Detect which cell encompasses the target text, then output its [x, y] center coordinate. 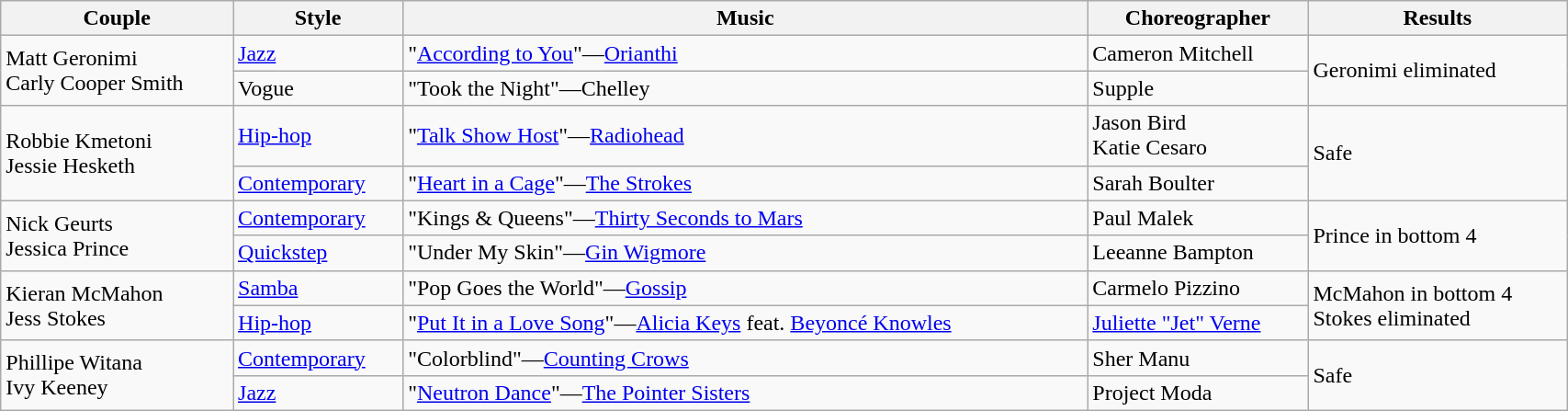
"According to You"—Orianthi [746, 53]
"Under My Skin"—Gin Wigmore [746, 253]
Phillipe Witana Ivy Keeney [118, 375]
Style [318, 18]
Quickstep [318, 253]
"Put It in a Love Song"—Alicia Keys feat. Beyoncé Knowles [746, 323]
"Pop Goes the World"—Gossip [746, 288]
"Neutron Dance"—The Pointer Sisters [746, 393]
Kieran McMahon Jess Stokes [118, 305]
Geronimi eliminated [1438, 71]
"Kings & Queens"—Thirty Seconds to Mars [746, 218]
Supple [1198, 88]
Couple [118, 18]
McMahon in bottom 4Stokes eliminated [1438, 305]
Leeanne Bampton [1198, 253]
Project Moda [1198, 393]
Sher Manu [1198, 358]
Nick Geurts Jessica Prince [118, 235]
Jason BirdKatie Cesaro [1198, 136]
Vogue [318, 88]
Cameron Mitchell [1198, 53]
Prince in bottom 4 [1438, 235]
Choreographer [1198, 18]
Paul Malek [1198, 218]
"Colorblind"—Counting Crows [746, 358]
Carmelo Pizzino [1198, 288]
Results [1438, 18]
Juliette "Jet" Verne [1198, 323]
"Took the Night"—Chelley [746, 88]
Music [746, 18]
Samba [318, 288]
Sarah Boulter [1198, 183]
Robbie Kmetoni Jessie Hesketh [118, 153]
"Talk Show Host"—Radiohead [746, 136]
Matt GeronimiCarly Cooper Smith [118, 71]
"Heart in a Cage"—The Strokes [746, 183]
